Output the (x, y) coordinate of the center of the cell containing the given text.  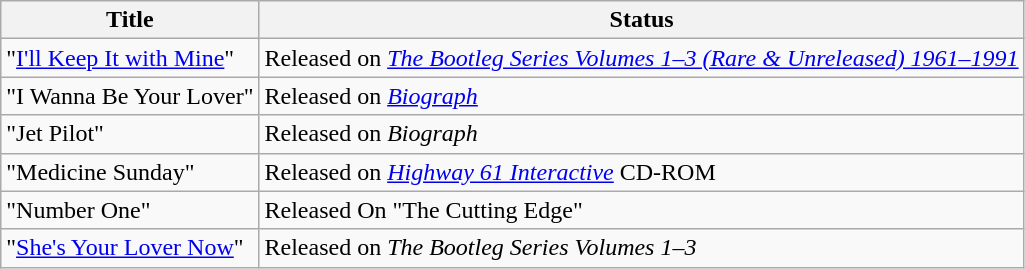
Status (642, 20)
Title (130, 20)
Released on Highway 61 Interactive CD-ROM (642, 172)
"Jet Pilot" (130, 134)
"I'll Keep It with Mine" (130, 58)
"She's Your Lover Now" (130, 248)
Released on The Bootleg Series Volumes 1–3 (Rare & Unreleased) 1961–1991 (642, 58)
Released On "The Cutting Edge" (642, 210)
"Medicine Sunday" (130, 172)
Released on The Bootleg Series Volumes 1–3 (642, 248)
"Number One" (130, 210)
"I Wanna Be Your Lover" (130, 96)
